Detect which cell encompasses the target text, then output its [x, y] center coordinate. 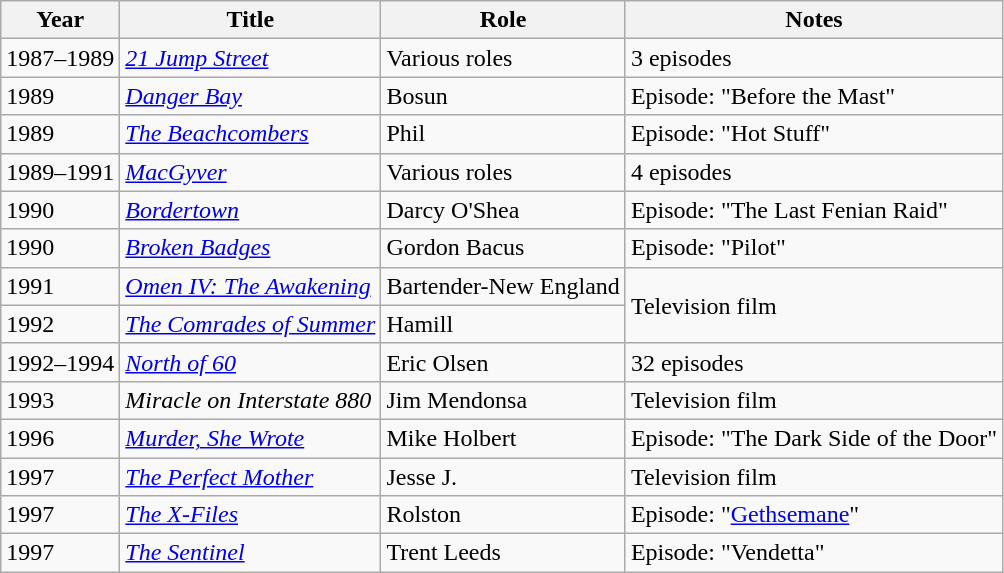
4 episodes [814, 172]
21 Jump Street [250, 58]
Year [60, 20]
Omen IV: The Awakening [250, 286]
Bartender-New England [503, 286]
1992 [60, 324]
Episode: "Pilot" [814, 248]
The X-Files [250, 515]
Jesse J. [503, 477]
3 episodes [814, 58]
Episode: "Hot Stuff" [814, 134]
Role [503, 20]
1996 [60, 438]
Broken Badges [250, 248]
1991 [60, 286]
Notes [814, 20]
1993 [60, 400]
The Beachcombers [250, 134]
1989–1991 [60, 172]
Eric Olsen [503, 362]
The Sentinel [250, 553]
1992–1994 [60, 362]
Phil [503, 134]
Title [250, 20]
Miracle on Interstate 880 [250, 400]
Danger Bay [250, 96]
Bosun [503, 96]
MacGyver [250, 172]
1987–1989 [60, 58]
Darcy O'Shea [503, 210]
North of 60 [250, 362]
Episode: "Gethsemane" [814, 515]
Trent Leeds [503, 553]
Gordon Bacus [503, 248]
Episode: "The Last Fenian Raid" [814, 210]
Episode: "Before the Mast" [814, 96]
The Perfect Mother [250, 477]
Mike Holbert [503, 438]
The Comrades of Summer [250, 324]
Episode: "Vendetta" [814, 553]
Jim Mendonsa [503, 400]
Rolston [503, 515]
Episode: "The Dark Side of the Door" [814, 438]
Hamill [503, 324]
Murder, She Wrote [250, 438]
Bordertown [250, 210]
32 episodes [814, 362]
